Detect which cell encompasses the target text, then output its [X, Y] center coordinate. 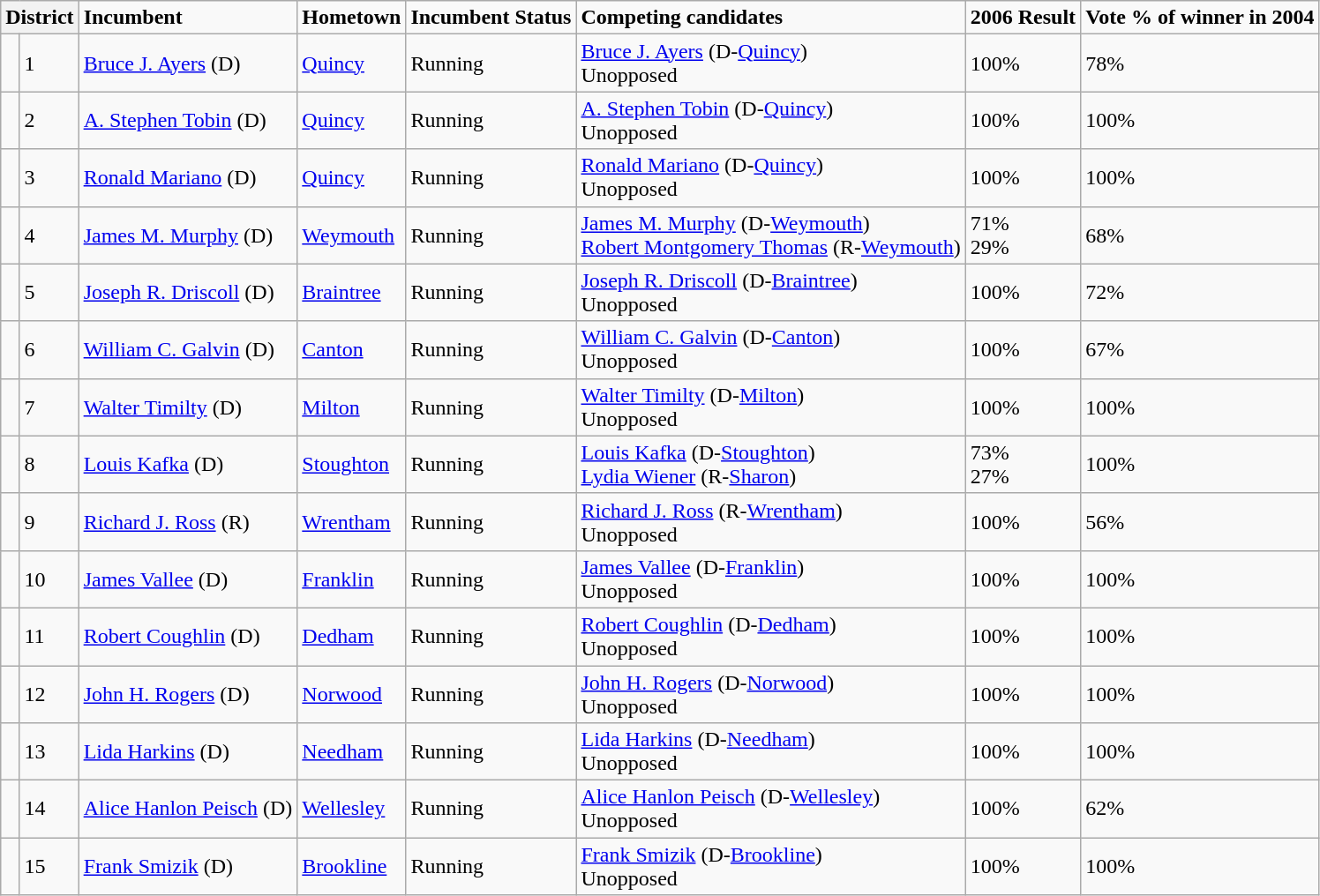
James Vallee (D-Franklin) Unopposed [771, 579]
73% 27% [1023, 464]
Vote % of winner in 2004 [1200, 18]
Frank Smizik (D-Brookline) Unopposed [771, 866]
2006 Result [1023, 18]
Hometown [351, 18]
William C. Galvin (D) [188, 349]
James M. Murphy (D-Weymouth) Robert Montgomery Thomas (R-Weymouth) [771, 235]
Competing candidates [771, 18]
56% [1200, 522]
Stoughton [351, 464]
Canton [351, 349]
67% [1200, 349]
62% [1200, 810]
Frank Smizik (D) [188, 866]
5 [49, 293]
Richard J. Ross (R-Wrentham) Unopposed [771, 522]
1 [49, 63]
James M. Murphy (D) [188, 235]
Alice Hanlon Peisch (D) [188, 810]
10 [49, 579]
13 [49, 751]
Bruce J. Ayers (D) [188, 63]
8 [49, 464]
Norwood [351, 693]
14 [49, 810]
Richard J. Ross (R) [188, 522]
Lida Harkins (D-Needham) Unopposed [771, 751]
Milton [351, 407]
Louis Kafka (D) [188, 464]
Ronald Mariano (D) [188, 178]
Ronald Mariano (D-Quincy) Unopposed [771, 178]
12 [49, 693]
Incumbent Status [491, 18]
15 [49, 866]
District [40, 18]
Braintree [351, 293]
2 [49, 120]
11 [49, 637]
Alice Hanlon Peisch (D-Wellesley) Unopposed [771, 810]
Walter Timilty (D-Milton) Unopposed [771, 407]
Weymouth [351, 235]
Louis Kafka (D-Stoughton) Lydia Wiener (R-Sharon) [771, 464]
4 [49, 235]
A. Stephen Tobin (D) [188, 120]
Wellesley [351, 810]
Robert Coughlin (D) [188, 637]
Needham [351, 751]
6 [49, 349]
A. Stephen Tobin (D-Quincy) Unopposed [771, 120]
Bruce J. Ayers (D-Quincy) Unopposed [771, 63]
Incumbent [188, 18]
9 [49, 522]
James Vallee (D) [188, 579]
Walter Timilty (D) [188, 407]
Joseph R. Driscoll (D) [188, 293]
7 [49, 407]
Robert Coughlin (D-Dedham) Unopposed [771, 637]
3 [49, 178]
Lida Harkins (D) [188, 751]
Brookline [351, 866]
John H. Rogers (D) [188, 693]
68% [1200, 235]
Joseph R. Driscoll (D-Braintree) Unopposed [771, 293]
John H. Rogers (D-Norwood) Unopposed [771, 693]
William C. Galvin (D-Canton) Unopposed [771, 349]
Dedham [351, 637]
71% 29% [1023, 235]
Wrentham [351, 522]
72% [1200, 293]
78% [1200, 63]
Franklin [351, 579]
